Locate the cell with the specified text and output its [X, Y] center coordinate. 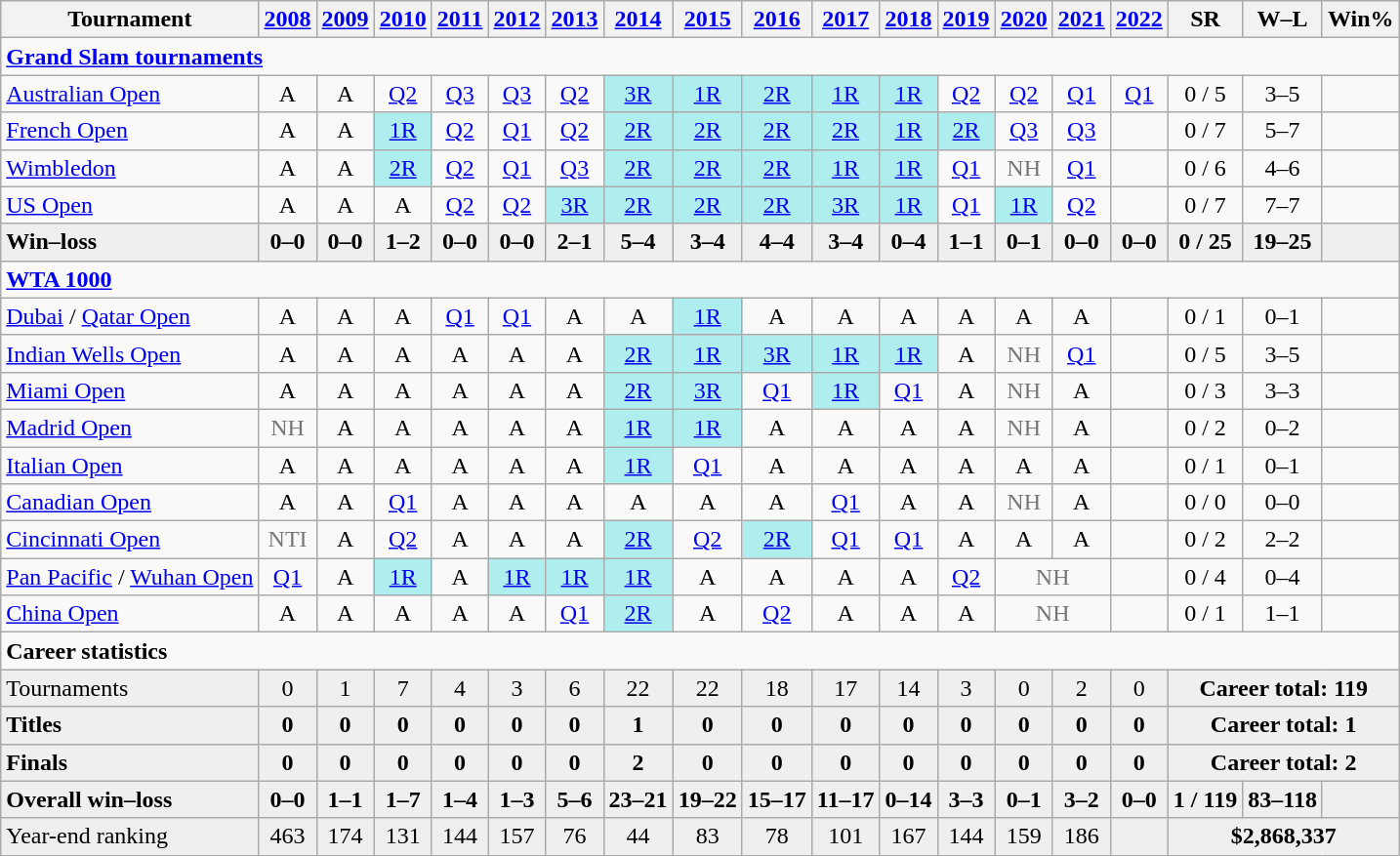
4–6 [1283, 168]
186 [1082, 836]
2009 [346, 20]
19–25 [1283, 242]
2013 [574, 20]
167 [908, 836]
0–2 [1283, 428]
174 [346, 836]
23–21 [638, 799]
14 [908, 688]
6 [574, 688]
0 / 0 [1205, 503]
83 [707, 836]
2021 [1082, 20]
WTA 1000 [700, 279]
17 [845, 688]
Dubai / Qatar Open [130, 316]
0 / 3 [1205, 390]
2017 [845, 20]
Miami Open [130, 390]
0 / 4 [1205, 577]
131 [402, 836]
157 [517, 836]
7–7 [1283, 205]
2014 [638, 20]
7 [402, 688]
2012 [517, 20]
W–L [1283, 20]
0 / 6 [1205, 168]
Wimbledon [130, 168]
Pan Pacific / Wuhan Open [130, 577]
1–7 [402, 799]
83–118 [1283, 799]
Year-end ranking [130, 836]
Tournaments [130, 688]
2010 [402, 20]
Tournament [130, 20]
1–4 [460, 799]
4 [460, 688]
Career statistics [700, 651]
2022 [1138, 20]
1–2 [402, 242]
18 [777, 688]
15–17 [777, 799]
French Open [130, 131]
Finals [130, 762]
Australian Open [130, 94]
5–6 [574, 799]
5–7 [1283, 131]
Career total: 1 [1283, 725]
Overall win–loss [130, 799]
5–4 [638, 242]
Career total: 2 [1283, 762]
3–2 [1082, 799]
2–2 [1283, 540]
Win% [1361, 20]
0–14 [908, 799]
159 [1023, 836]
Canadian Open [130, 503]
4–4 [777, 242]
463 [287, 836]
$2,868,337 [1283, 836]
SR [1205, 20]
US Open [130, 205]
44 [638, 836]
Win–loss [130, 242]
1–3 [517, 799]
2011 [460, 20]
2020 [1023, 20]
Indian Wells Open [130, 353]
78 [777, 836]
2–1 [574, 242]
Cincinnati Open [130, 540]
China Open [130, 614]
2016 [777, 20]
76 [574, 836]
Madrid Open [130, 428]
NTI [287, 540]
101 [845, 836]
Career total: 119 [1283, 688]
0 / 25 [1205, 242]
Grand Slam tournaments [700, 57]
2019 [967, 20]
19–22 [707, 799]
2008 [287, 20]
2018 [908, 20]
11–17 [845, 799]
2015 [707, 20]
1 / 119 [1205, 799]
Italian Open [130, 466]
Titles [130, 725]
